Find where the given text appears and provide that cell's center as [X, Y] coordinate. 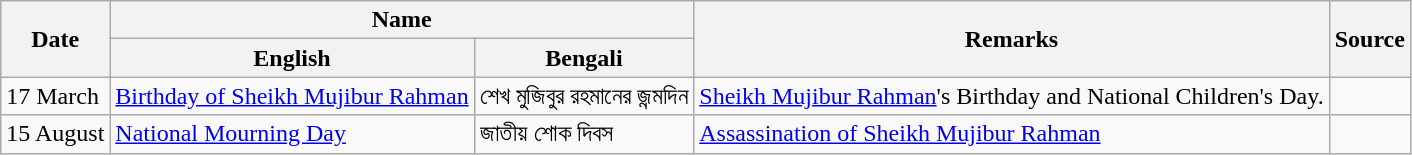
Name [402, 20]
Sheikh Mujibur Rahman's Birthday and National Children's Day. [1012, 96]
15 August [56, 134]
17 March [56, 96]
জাতীয় শোক দিবস [584, 134]
English [292, 58]
Birthday of Sheikh Mujibur Rahman [292, 96]
Bengali [584, 58]
Assassination of Sheikh Mujibur Rahman [1012, 134]
শেখ মুজিবুর রহমানের জন্মদিন [584, 96]
Remarks [1012, 39]
Date [56, 39]
Source [1370, 39]
National Mourning Day [292, 134]
